From the cell containing the given text, extract its center point as [x, y] coordinate. 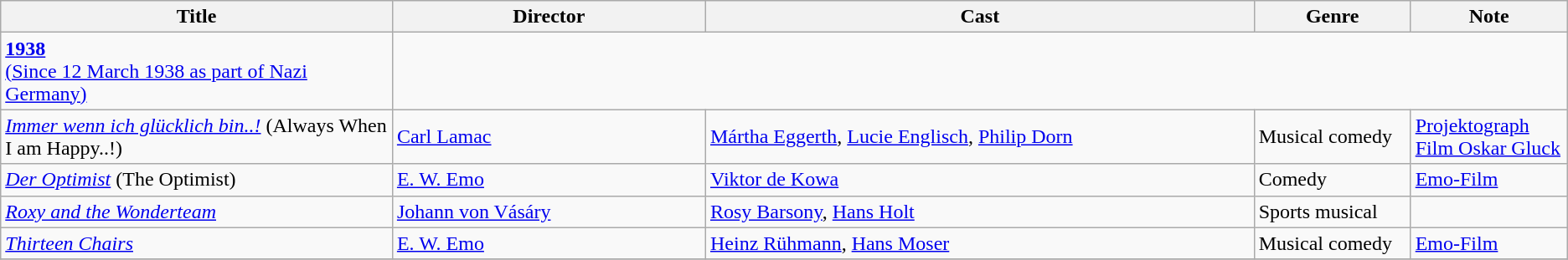
Rosy Barsony, Hans Holt [980, 212]
Mártha Eggerth, Lucie Englisch, Philip Dorn [980, 137]
Sports musical [1332, 212]
Genre [1332, 17]
Thirteen Chairs [197, 243]
Roxy and the Wonderteam [197, 212]
Note [1489, 17]
Viktor de Kowa [980, 180]
Comedy [1332, 180]
Cast [980, 17]
Projektograph Film Oskar Gluck [1489, 137]
Director [549, 17]
Heinz Rühmann, Hans Moser [980, 243]
1938 (Since 12 March 1938 as part of Nazi Germany) [197, 71]
Johann von Vásáry [549, 212]
Der Optimist (The Optimist) [197, 180]
Immer wenn ich glücklich bin..! (Always When I am Happy..!) [197, 137]
Title [197, 17]
Carl Lamac [549, 137]
